Locate the cell with the specified text and output its (x, y) center coordinate. 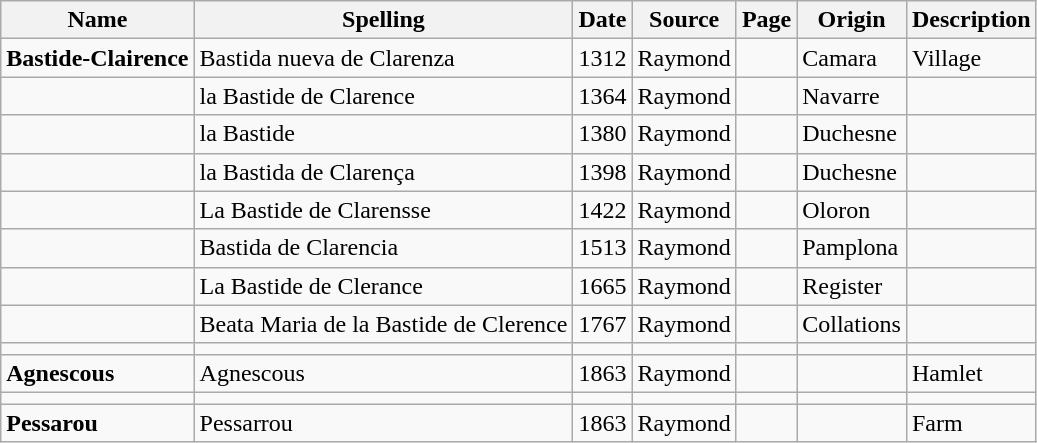
Bastida de Clarencia (384, 248)
la Bastide de Clarence (384, 96)
Oloron (852, 210)
1513 (602, 248)
Beata Maria de la Bastide de Clerence (384, 324)
Navarre (852, 96)
Farm (971, 423)
Pamplona (852, 248)
La Bastide de Clarensse (384, 210)
Name (98, 20)
1422 (602, 210)
Collations (852, 324)
Pessarrou (384, 423)
1767 (602, 324)
Pessarou (98, 423)
Source (684, 20)
1398 (602, 172)
la Bastida de Clarença (384, 172)
Bastide-Clairence (98, 58)
1312 (602, 58)
Description (971, 20)
Spelling (384, 20)
Hamlet (971, 373)
Village (971, 58)
la Bastide (384, 134)
Bastida nueva de Clarenza (384, 58)
1380 (602, 134)
1665 (602, 286)
Camara (852, 58)
Page (766, 20)
Origin (852, 20)
Register (852, 286)
1364 (602, 96)
La Bastide de Clerance (384, 286)
Date (602, 20)
